Return the (x, y) coordinate for the center point of the cell that contains the specified text.  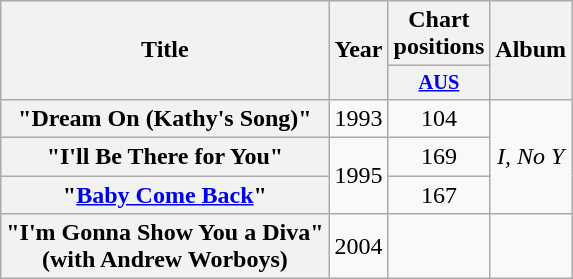
Album (531, 50)
"I'm Gonna Show You a Diva"(with Andrew Worboys) (165, 246)
Title (165, 50)
104 (439, 118)
"I'll Be There for You" (165, 157)
167 (439, 195)
2004 (358, 246)
Chart positions (439, 34)
"Baby Come Back" (165, 195)
1995 (358, 176)
1993 (358, 118)
AUS (439, 83)
"Dream On (Kathy's Song)" (165, 118)
169 (439, 157)
I, No Y (531, 156)
Year (358, 50)
